Return (X, Y) of the center of cell containing provided text 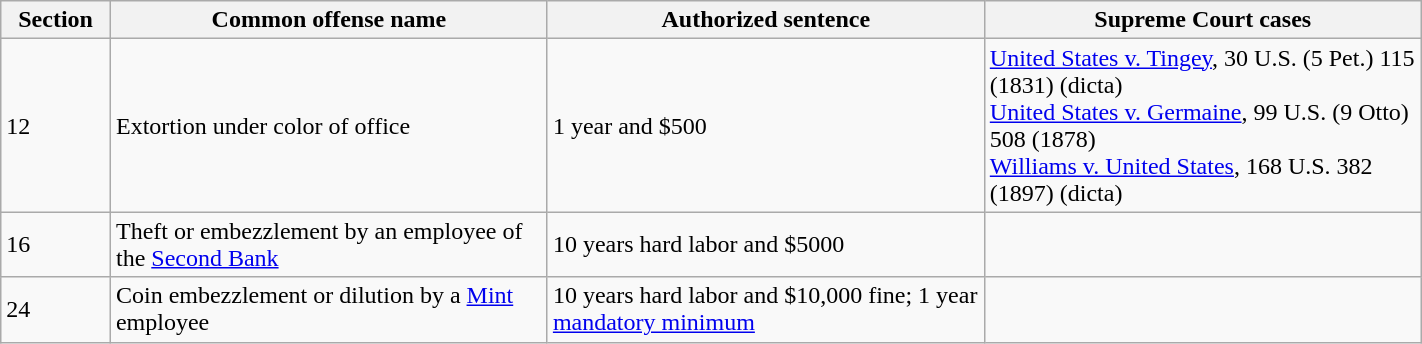
Common offense name (328, 20)
Section (56, 20)
Theft or embezzlement by an employee of the Second Bank (328, 244)
Supreme Court cases (1202, 20)
10 years hard labor and $10,000 fine; 1 year mandatory minimum (766, 310)
24 (56, 310)
Extortion under color of office (328, 126)
16 (56, 244)
Coin embezzlement or dilution by a Mint employee (328, 310)
12 (56, 126)
1 year and $500 (766, 126)
10 years hard labor and $5000 (766, 244)
Authorized sentence (766, 20)
